Detect which cell encompasses the target text, then output its [X, Y] center coordinate. 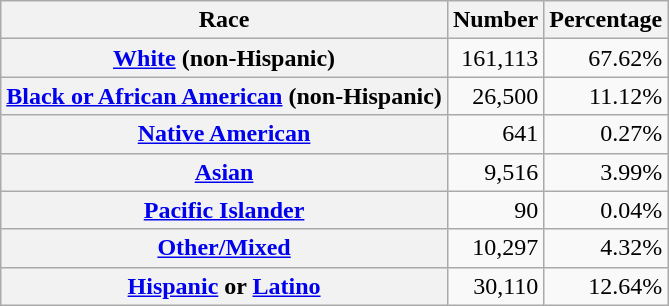
Race [224, 20]
10,297 [495, 248]
12.64% [606, 286]
White (non-Hispanic) [224, 58]
67.62% [606, 58]
3.99% [606, 172]
Pacific Islander [224, 210]
Black or African American (non-Hispanic) [224, 96]
641 [495, 134]
Asian [224, 172]
0.27% [606, 134]
Native American [224, 134]
9,516 [495, 172]
0.04% [606, 210]
30,110 [495, 286]
Other/Mixed [224, 248]
Hispanic or Latino [224, 286]
Percentage [606, 20]
Number [495, 20]
4.32% [606, 248]
11.12% [606, 96]
90 [495, 210]
26,500 [495, 96]
161,113 [495, 58]
